Output the (X, Y) coordinate of the center of the cell containing the given text.  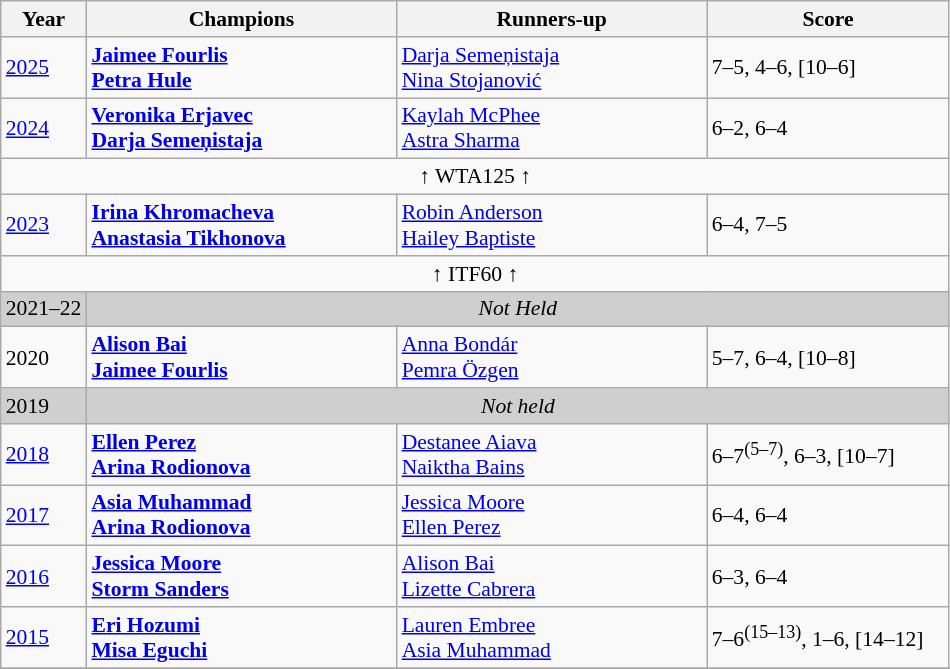
2020 (44, 358)
Anna Bondár Pemra Özgen (552, 358)
Robin Anderson Hailey Baptiste (552, 226)
Ellen Perez Arina Rodionova (241, 454)
Veronika Erjavec Darja Semeņistaja (241, 128)
2024 (44, 128)
Score (828, 19)
Not Held (518, 309)
2019 (44, 406)
Runners-up (552, 19)
Alison Bai Jaimee Fourlis (241, 358)
Destanee Aiava Naiktha Bains (552, 454)
2015 (44, 638)
Jessica Moore Ellen Perez (552, 516)
2018 (44, 454)
Jessica Moore Storm Sanders (241, 576)
2017 (44, 516)
7–5, 4–6, [10–6] (828, 68)
7–6(15–13), 1–6, [14–12] (828, 638)
2023 (44, 226)
Darja Semeņistaja Nina Stojanović (552, 68)
Kaylah McPhee Astra Sharma (552, 128)
6–7(5–7), 6–3, [10–7] (828, 454)
Eri Hozumi Misa Eguchi (241, 638)
Irina Khromacheva Anastasia Tikhonova (241, 226)
Champions (241, 19)
↑ WTA125 ↑ (476, 177)
Jaimee Fourlis Petra Hule (241, 68)
6–4, 6–4 (828, 516)
Asia Muhammad Arina Rodionova (241, 516)
Not held (518, 406)
↑ ITF60 ↑ (476, 274)
Year (44, 19)
6–3, 6–4 (828, 576)
6–2, 6–4 (828, 128)
2016 (44, 576)
5–7, 6–4, [10–8] (828, 358)
2021–22 (44, 309)
Lauren Embree Asia Muhammad (552, 638)
2025 (44, 68)
6–4, 7–5 (828, 226)
Alison Bai Lizette Cabrera (552, 576)
